Return the [x, y] coordinate for the center point of the cell that contains the specified text.  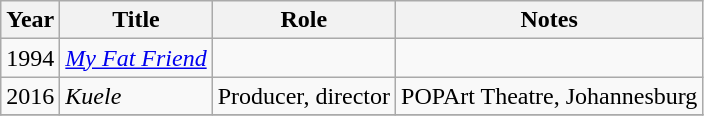
Producer, director [304, 96]
Role [304, 20]
Title [136, 20]
Year [30, 20]
My Fat Friend [136, 58]
POPArt Theatre, Johannesburg [550, 96]
Kuele [136, 96]
Notes [550, 20]
1994 [30, 58]
2016 [30, 96]
